Detect which cell encompasses the target text, then output its (X, Y) center coordinate. 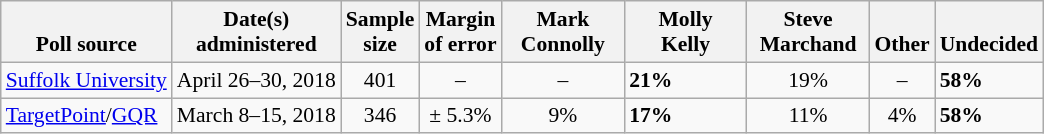
Marginof error (460, 32)
9% (564, 116)
March 8–15, 2018 (256, 116)
April 26–30, 2018 (256, 80)
TargetPoint/GQR (86, 116)
Date(s)administered (256, 32)
MollyKelly (686, 32)
Other (902, 32)
Undecided (989, 32)
Suffolk University (86, 80)
346 (380, 116)
4% (902, 116)
SteveMarchand (808, 32)
Samplesize (380, 32)
± 5.3% (460, 116)
MarkConnolly (564, 32)
21% (686, 80)
19% (808, 80)
17% (686, 116)
401 (380, 80)
11% (808, 116)
Poll source (86, 32)
